For the text-containing cell, return its midpoint in [x, y] coordinate format. 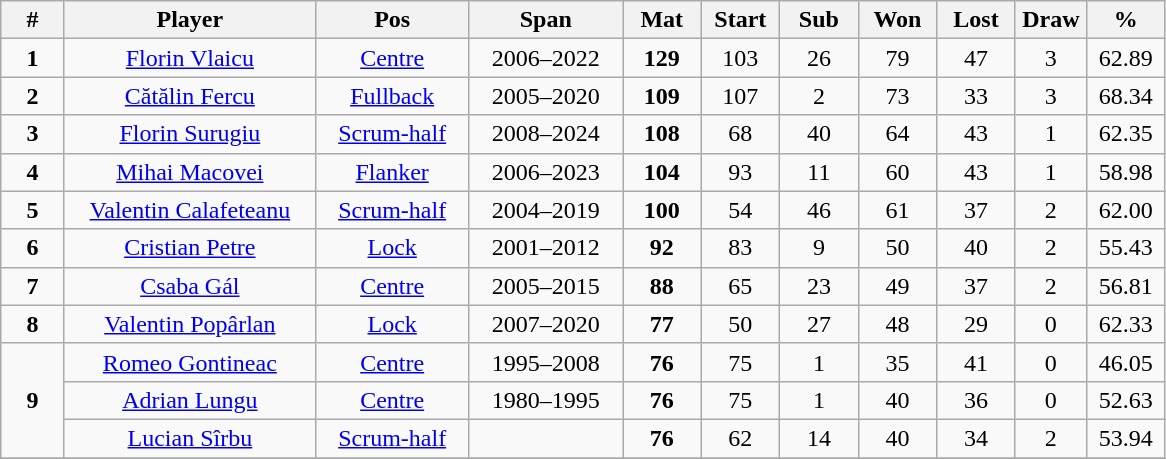
Lucian Sîrbu [190, 438]
41 [976, 362]
14 [820, 438]
5 [33, 210]
73 [898, 96]
100 [662, 210]
62.00 [1126, 210]
Flanker [392, 172]
129 [662, 58]
% [1126, 20]
27 [820, 324]
Csaba Gál [190, 286]
33 [976, 96]
54 [740, 210]
4 [33, 172]
1980–1995 [546, 400]
Valentin Calafeteanu [190, 210]
52.63 [1126, 400]
Player [190, 20]
64 [898, 134]
7 [33, 286]
35 [898, 362]
34 [976, 438]
11 [820, 172]
77 [662, 324]
Span [546, 20]
23 [820, 286]
Lost [976, 20]
62 [740, 438]
# [33, 20]
62.89 [1126, 58]
Cristian Petre [190, 248]
108 [662, 134]
55.43 [1126, 248]
65 [740, 286]
56.81 [1126, 286]
29 [976, 324]
2005–2015 [546, 286]
61 [898, 210]
Won [898, 20]
83 [740, 248]
68 [740, 134]
92 [662, 248]
53.94 [1126, 438]
2006–2022 [546, 58]
62.33 [1126, 324]
46 [820, 210]
46.05 [1126, 362]
49 [898, 286]
109 [662, 96]
60 [898, 172]
107 [740, 96]
1995–2008 [546, 362]
Mihai Macovei [190, 172]
Pos [392, 20]
2007–2020 [546, 324]
2005–2020 [546, 96]
104 [662, 172]
Valentin Popârlan [190, 324]
2001–2012 [546, 248]
Start [740, 20]
Fullback [392, 96]
47 [976, 58]
Romeo Gontineac [190, 362]
6 [33, 248]
68.34 [1126, 96]
Florin Surugiu [190, 134]
2006–2023 [546, 172]
48 [898, 324]
Sub [820, 20]
Mat [662, 20]
2004–2019 [546, 210]
103 [740, 58]
Cătălin Fercu [190, 96]
26 [820, 58]
2008–2024 [546, 134]
62.35 [1126, 134]
58.98 [1126, 172]
88 [662, 286]
Florin Vlaicu [190, 58]
Adrian Lungu [190, 400]
8 [33, 324]
36 [976, 400]
Draw [1050, 20]
79 [898, 58]
93 [740, 172]
